Determine the (X, Y) coordinate at the center of the cell enclosing the given text.  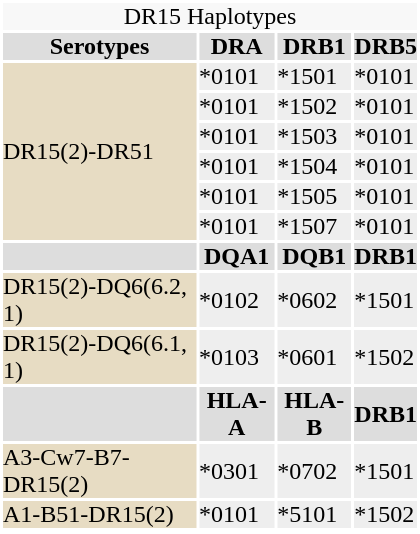
HLA-B (314, 414)
*0601 (314, 357)
*0103 (236, 357)
*0702 (314, 471)
A1-B51-DR15(2) (100, 514)
DR15(2)-DR51 (100, 152)
DQA1 (236, 256)
DQB1 (314, 256)
*1507 (314, 226)
*0102 (236, 300)
DR15 Haplotypes (210, 16)
Serotypes (100, 46)
DR15(2)-DQ6(6.2, 1) (100, 300)
*1503 (314, 136)
*1505 (314, 196)
*1504 (314, 166)
*0602 (314, 300)
DR15(2)-DQ6(6.1, 1) (100, 357)
*5101 (314, 514)
*0301 (236, 471)
DRB5 (386, 46)
HLA-A (236, 414)
A3-Cw7-B7-DR15(2) (100, 471)
DRA (236, 46)
